Identify which cell holds the provided text, then report its (X, Y) central coordinate. 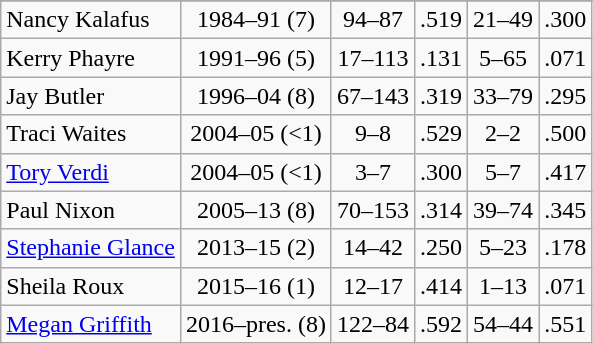
.551 (566, 324)
70–153 (372, 210)
33–79 (504, 96)
1991–96 (5) (256, 58)
Tory Verdi (91, 172)
2016–pres. (8) (256, 324)
17–113 (372, 58)
.414 (442, 286)
2013–15 (2) (256, 248)
.519 (442, 20)
3–7 (372, 172)
Nancy Kalafus (91, 20)
Stephanie Glance (91, 248)
9–8 (372, 134)
1–13 (504, 286)
2015–16 (1) (256, 286)
54–44 (504, 324)
.319 (442, 96)
1996–04 (8) (256, 96)
122–84 (372, 324)
.314 (442, 210)
2005–13 (8) (256, 210)
67–143 (372, 96)
.417 (566, 172)
5–65 (504, 58)
.250 (442, 248)
39–74 (504, 210)
.529 (442, 134)
12–17 (372, 286)
14–42 (372, 248)
.178 (566, 248)
Sheila Roux (91, 286)
Megan Griffith (91, 324)
1984–91 (7) (256, 20)
Kerry Phayre (91, 58)
94–87 (372, 20)
.295 (566, 96)
Paul Nixon (91, 210)
.345 (566, 210)
.131 (442, 58)
21–49 (504, 20)
Traci Waites (91, 134)
2–2 (504, 134)
5–7 (504, 172)
.592 (442, 324)
.500 (566, 134)
5–23 (504, 248)
Jay Butler (91, 96)
